Return [X, Y] of the center of cell containing provided text 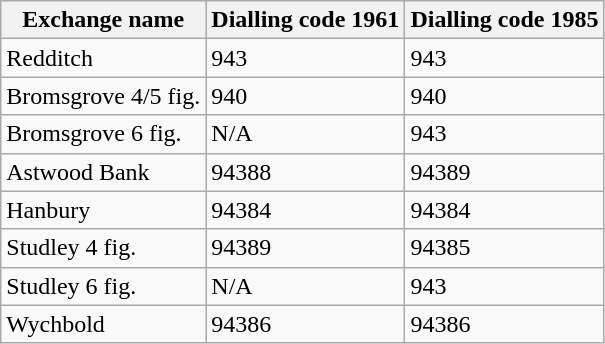
Redditch [104, 58]
Wychbold [104, 324]
Bromsgrove 6 fig. [104, 134]
Studley 6 fig. [104, 286]
Astwood Bank [104, 172]
Studley 4 fig. [104, 248]
94385 [504, 248]
Exchange name [104, 20]
Hanbury [104, 210]
Bromsgrove 4/5 fig. [104, 96]
Dialling code 1985 [504, 20]
Dialling code 1961 [306, 20]
94388 [306, 172]
